Return the [X, Y] coordinate for the center point of the cell that contains the specified text.  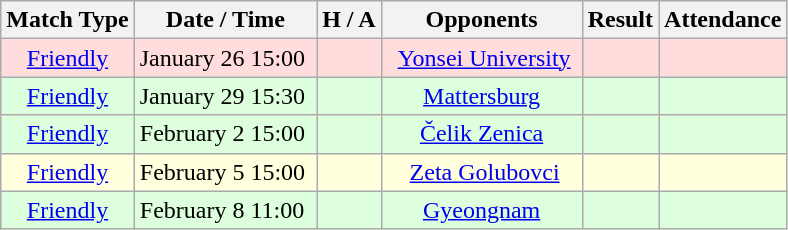
January 26 15:00 [225, 58]
Opponents [482, 20]
Mattersburg [482, 96]
Zeta Golubovci [482, 172]
February 2 15:00 [225, 134]
February 8 11:00 [225, 210]
February 5 15:00 [225, 172]
Match Type [68, 20]
January 29 15:30 [225, 96]
Yonsei University [482, 58]
Date / Time [225, 20]
Attendance [723, 20]
Gyeongnam [482, 210]
Result [620, 20]
H / A [349, 20]
Čelik Zenica [482, 134]
